From the cell containing the given text, extract its center point as (x, y) coordinate. 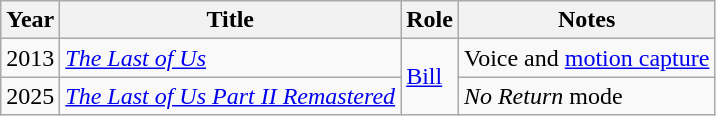
Notes (586, 20)
The Last of Us (230, 58)
Voice and motion capture (586, 58)
Bill (430, 77)
2025 (30, 96)
No Return mode (586, 96)
The Last of Us Part II Remastered (230, 96)
Year (30, 20)
Role (430, 20)
Title (230, 20)
2013 (30, 58)
